Return the (X, Y) coordinate for the center point of the cell that contains the specified text.  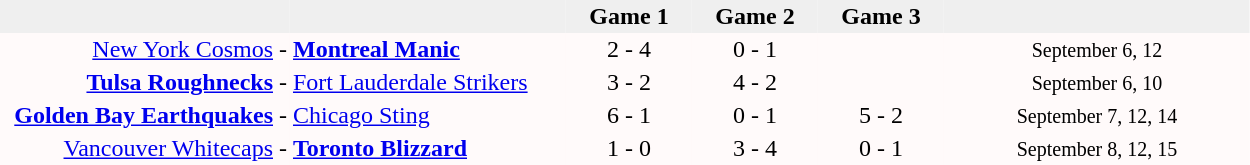
5 - 2 (881, 116)
Vancouver Whitecaps (138, 148)
September 6, 12 (1097, 50)
September 7, 12, 14 (1097, 116)
Game 3 (881, 16)
1 - 0 (629, 148)
Golden Bay Earthquakes (138, 116)
Tulsa Roughnecks (138, 82)
September 8, 12, 15 (1097, 148)
3 - 4 (755, 148)
4 - 2 (755, 82)
2 - 4 (629, 50)
Chicago Sting (428, 116)
Fort Lauderdale Strikers (428, 82)
Montreal Manic (428, 50)
September 6, 10 (1097, 82)
New York Cosmos (138, 50)
Game 1 (629, 16)
Game 2 (755, 16)
6 - 1 (629, 116)
Toronto Blizzard (428, 148)
3 - 2 (629, 82)
